Pinpoint the cell where the given text exists, returning its [X, Y] midpoint coordinate. 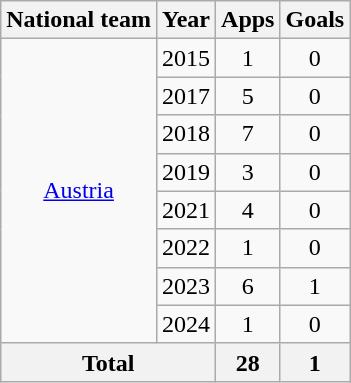
4 [248, 210]
2019 [186, 172]
Total [108, 362]
2015 [186, 58]
28 [248, 362]
2018 [186, 134]
Year [186, 20]
6 [248, 286]
2017 [186, 96]
2022 [186, 248]
2021 [186, 210]
2024 [186, 324]
Apps [248, 20]
Goals [315, 20]
National team [79, 20]
3 [248, 172]
7 [248, 134]
5 [248, 96]
Austria [79, 191]
2023 [186, 286]
